Search for the cell housing the specified text and yield its (X, Y) center coordinate. 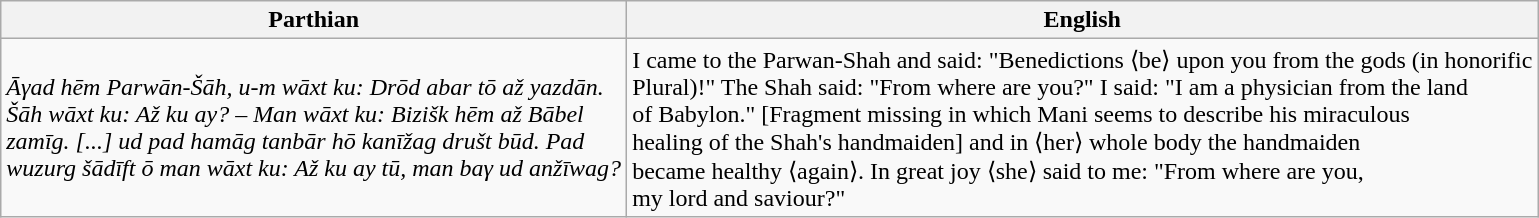
English (1082, 20)
Parthian (314, 20)
